Return the (x, y) coordinate for the center point of the cell that contains the specified text.  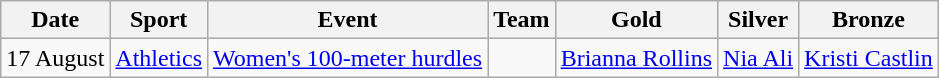
Team (522, 20)
Gold (636, 20)
Sport (159, 20)
Date (56, 20)
Kristi Castlin (869, 58)
Silver (758, 20)
Athletics (159, 58)
Event (348, 20)
Brianna Rollins (636, 58)
17 August (56, 58)
Nia Ali (758, 58)
Women's 100-meter hurdles (348, 58)
Bronze (869, 20)
